Detect which cell encompasses the target text, then output its (x, y) center coordinate. 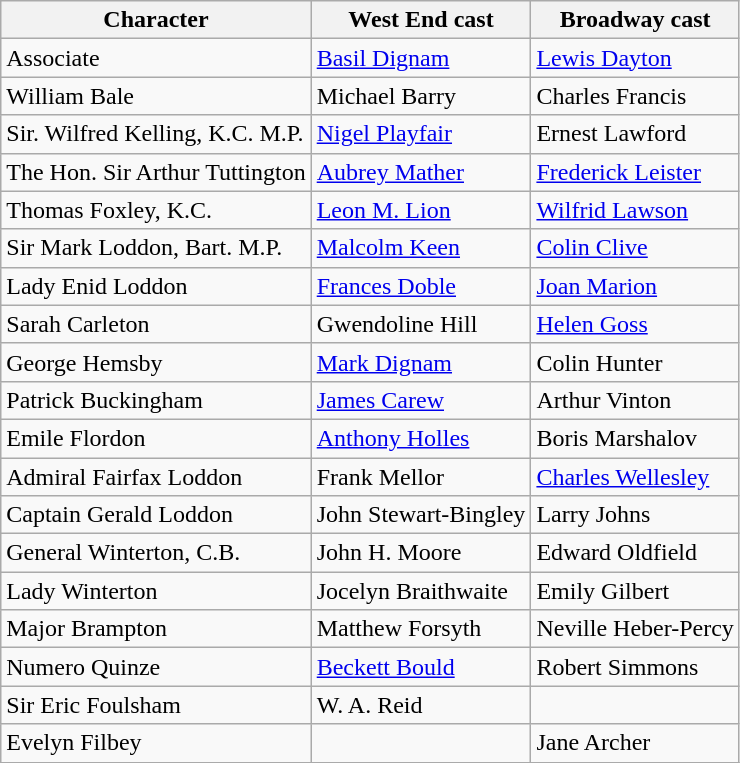
Jocelyn Braithwaite (421, 591)
Sir Mark Loddon, Bart. M.P. (156, 248)
Emile Flordon (156, 438)
George Hemsby (156, 362)
West End cast (421, 20)
Sir Eric Foulsham (156, 705)
Helen Goss (635, 324)
Frederick Leister (635, 172)
Neville Heber-Percy (635, 629)
Frances Doble (421, 286)
Jane Archer (635, 743)
Major Brampton (156, 629)
Leon M. Lion (421, 210)
Captain Gerald Loddon (156, 515)
Aubrey Mather (421, 172)
Admiral Fairfax Loddon (156, 477)
Character (156, 20)
Emily Gilbert (635, 591)
Sarah Carleton (156, 324)
Associate (156, 58)
Beckett Bould (421, 667)
Wilfrid Lawson (635, 210)
Malcolm Keen (421, 248)
Mark Dignam (421, 362)
Frank Mellor (421, 477)
Matthew Forsyth (421, 629)
Lady Enid Loddon (156, 286)
Joan Marion (635, 286)
Charles Wellesley (635, 477)
Evelyn Filbey (156, 743)
John Stewart-Bingley (421, 515)
Broadway cast (635, 20)
Nigel Playfair (421, 134)
Robert Simmons (635, 667)
Ernest Lawford (635, 134)
Charles Francis (635, 96)
Numero Quinze (156, 667)
Gwendoline Hill (421, 324)
Sir. Wilfred Kelling, K.C. M.P. (156, 134)
General Winterton, C.B. (156, 553)
Anthony Holles (421, 438)
W. A. Reid (421, 705)
Basil Dignam (421, 58)
John H. Moore (421, 553)
Larry Johns (635, 515)
Colin Clive (635, 248)
Boris Marshalov (635, 438)
Colin Hunter (635, 362)
Edward Oldfield (635, 553)
William Bale (156, 96)
Lady Winterton (156, 591)
James Carew (421, 400)
Michael Barry (421, 96)
The Hon. Sir Arthur Tuttington (156, 172)
Patrick Buckingham (156, 400)
Lewis Dayton (635, 58)
Arthur Vinton (635, 400)
Thomas Foxley, K.C. (156, 210)
